Return (x, y) of the center of cell containing provided text 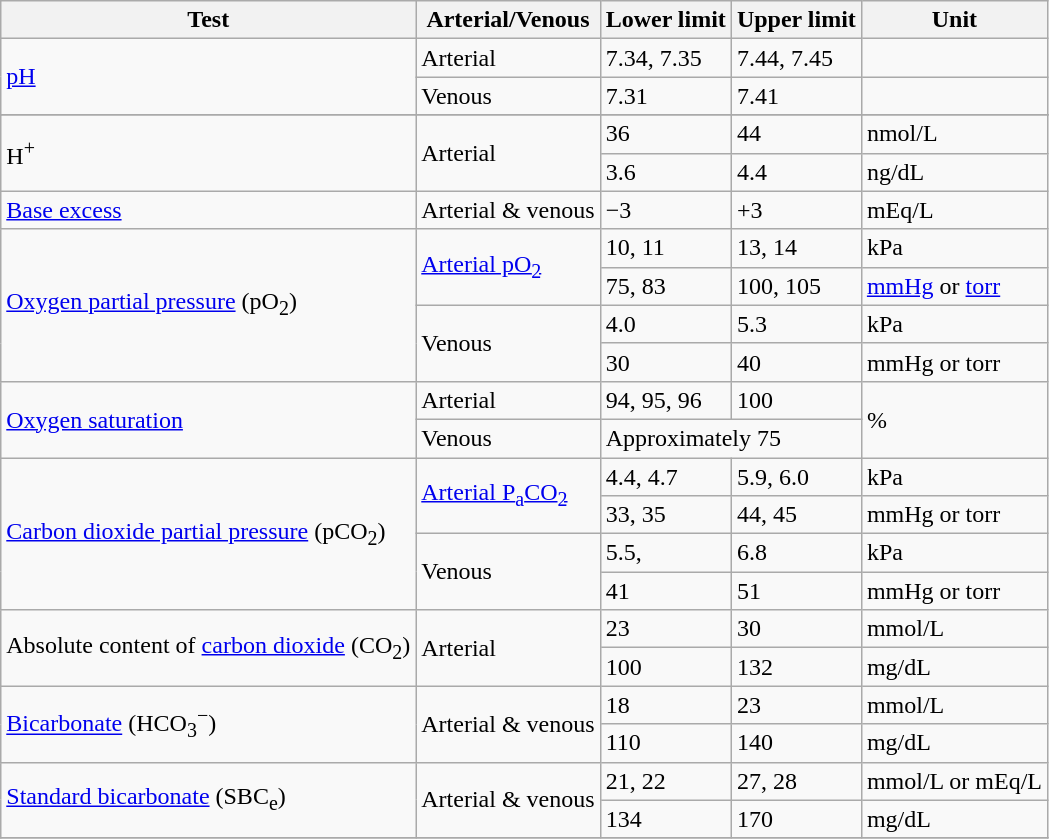
36 (666, 134)
7.41 (796, 96)
5.3 (796, 324)
6.8 (796, 553)
3.6 (666, 172)
Oxygen saturation (208, 419)
51 (796, 591)
13, 14 (796, 248)
mEq/L (954, 210)
H+ (208, 153)
4.4 (796, 172)
5.9, 6.0 (796, 477)
5.5, (666, 553)
4.0 (666, 324)
7.44, 7.45 (796, 58)
100, 105 (796, 286)
134 (666, 819)
Arterial PaCO2 (508, 496)
Arterial pO2 (508, 267)
ng/dL (954, 172)
140 (796, 743)
41 (666, 591)
94, 95, 96 (666, 400)
40 (796, 362)
Standard bicarbonate (SBCe) (208, 800)
7.34, 7.35 (666, 58)
4.4, 4.7 (666, 477)
Upper limit (796, 20)
10, 11 (666, 248)
18 (666, 705)
21, 22 (666, 781)
Lower limit (666, 20)
110 (666, 743)
−3 (666, 210)
Oxygen partial pressure (pO2) (208, 305)
Test (208, 20)
pH (208, 77)
7.31 (666, 96)
44 (796, 134)
mmol/L or mEq/L (954, 781)
+3 (796, 210)
Arterial/Venous (508, 20)
nmol/L (954, 134)
132 (796, 667)
Absolute content of carbon dioxide (CO2) (208, 648)
Bicarbonate (HCO3−) (208, 724)
33, 35 (666, 515)
Unit (954, 20)
Carbon dioxide partial pressure (pCO2) (208, 534)
44, 45 (796, 515)
Base excess (208, 210)
Approximately 75 (730, 438)
27, 28 (796, 781)
% (954, 419)
170 (796, 819)
75, 83 (666, 286)
